Return (X, Y) of the center of cell containing provided text 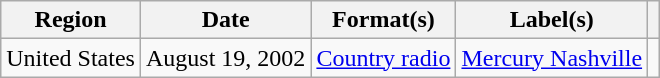
Format(s) (384, 20)
Date (225, 20)
August 19, 2002 (225, 58)
Country radio (384, 58)
Mercury Nashville (552, 58)
Region (71, 20)
Label(s) (552, 20)
United States (71, 58)
